Scan for the cell matching the given text and deliver its [x, y] coordinate at center. 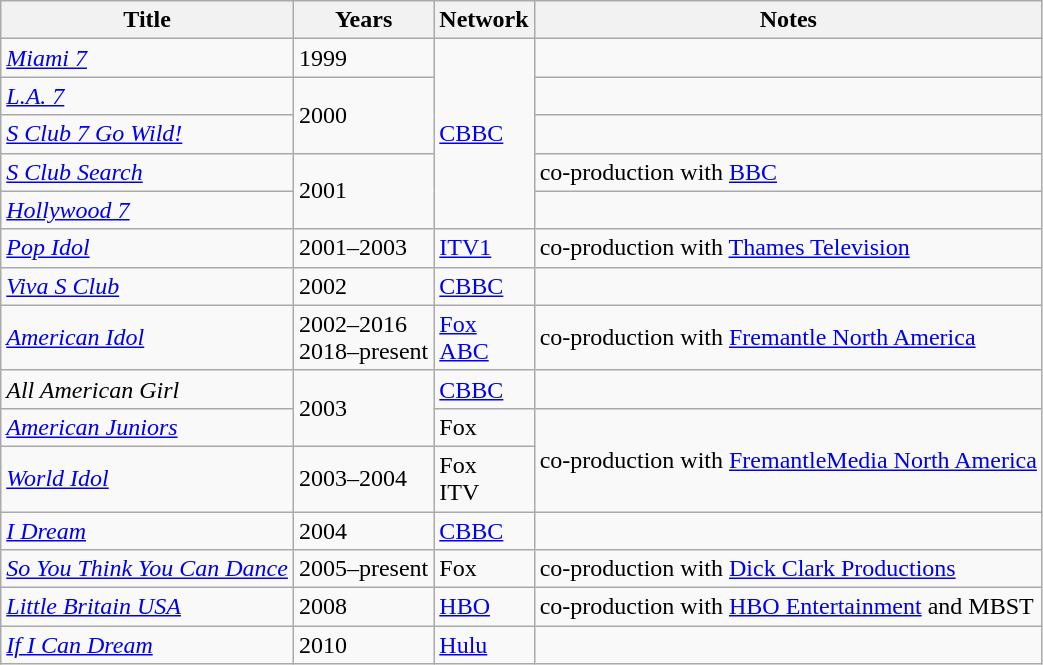
2002–20162018–present [363, 338]
So You Think You Can Dance [148, 569]
S Club Search [148, 172]
co-production with Dick Clark Productions [788, 569]
American Idol [148, 338]
ITV1 [484, 248]
co-production with Fremantle North America [788, 338]
FoxABC [484, 338]
Years [363, 20]
2000 [363, 115]
Viva S Club [148, 286]
Little Britain USA [148, 607]
co-production with Thames Television [788, 248]
2005–present [363, 569]
Pop Idol [148, 248]
2002 [363, 286]
FoxITV [484, 478]
Hulu [484, 645]
All American Girl [148, 389]
2001–2003 [363, 248]
S Club 7 Go Wild! [148, 134]
2003 [363, 408]
L.A. 7 [148, 96]
co-production with HBO Entertainment and MBST [788, 607]
Title [148, 20]
Miami 7 [148, 58]
2010 [363, 645]
2008 [363, 607]
If I Can Dream [148, 645]
co-production with BBC [788, 172]
HBO [484, 607]
World Idol [148, 478]
I Dream [148, 531]
American Juniors [148, 427]
1999 [363, 58]
2004 [363, 531]
Network [484, 20]
2003–2004 [363, 478]
2001 [363, 191]
Hollywood 7 [148, 210]
Notes [788, 20]
co-production with FremantleMedia North America [788, 460]
